Output the (X, Y) coordinate of the center of the cell containing the given text.  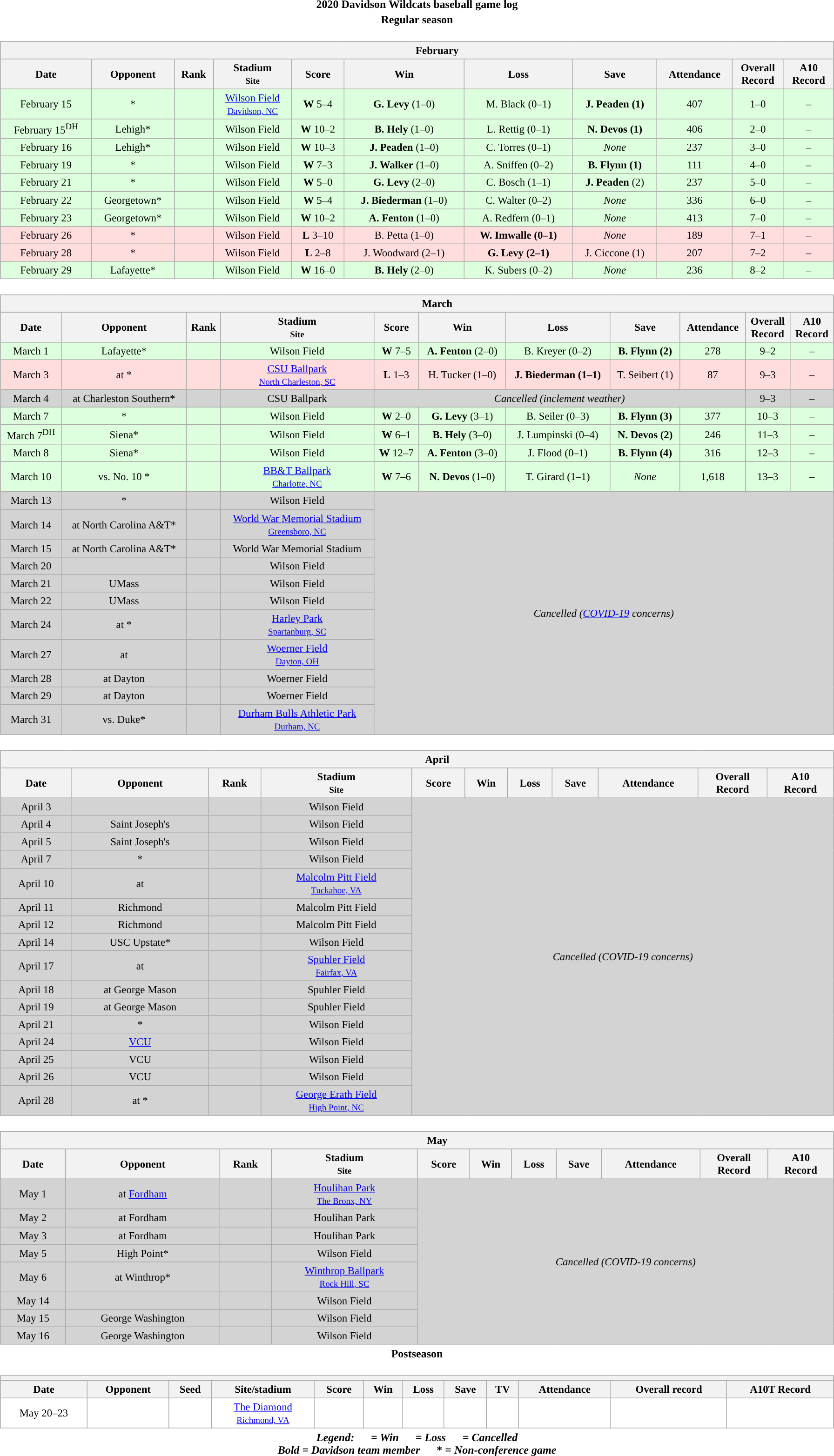
April 17 (36, 966)
The DiamondRichmond, VA (263, 1413)
Harley ParkSpartanburg, SC (297, 624)
B. Flynn (3) (645, 416)
N. Devos (1–0) (462, 477)
March 27 (31, 655)
at Charleston Southern* (124, 399)
G. Levy (3–1) (462, 416)
J. Flood (0–1) (558, 453)
Malcolm Pitt FieldTuckahoe, VA (336, 883)
March 10 (31, 477)
B. Seiler (0–3) (558, 416)
April 21 (36, 1024)
246 (713, 434)
L 1–3 (397, 375)
February 28 (46, 253)
March 14 (31, 525)
7–1 (758, 235)
J. Lumpinski (0–4) (558, 434)
George Erath FieldHigh Point, NC (336, 1101)
7–0 (758, 218)
J. Woodward (2–1) (404, 253)
A. Fenton (3–0) (462, 453)
Site/stadium (263, 1389)
B. Hely (2–0) (404, 270)
C. Walter (0–2) (518, 200)
May 14 (33, 1301)
May 5 (33, 1253)
W 6–1 (397, 434)
1–0 (758, 104)
April (417, 759)
W 16–0 (318, 270)
April 24 (36, 1042)
April 19 (36, 1007)
13–3 (767, 477)
J. Biederman (1–0) (404, 200)
A. Fenton (2–0) (462, 351)
March 13 (31, 501)
April 10 (36, 883)
March 1 (31, 351)
5–0 (758, 182)
May 15 (33, 1318)
W 7–3 (318, 165)
March 22 (31, 601)
April 4 (36, 824)
L. Rettig (0–1) (518, 129)
278 (713, 351)
March 28 (31, 678)
B. Flynn (1) (615, 165)
316 (713, 453)
2–0 (758, 129)
B. Petta (1–0) (404, 235)
CSU Ballpark (297, 399)
High Point* (142, 1253)
February 21 (46, 182)
G. Levy (1–0) (404, 104)
February 23 (46, 218)
J. Peaden (1–0) (404, 147)
April 25 (36, 1059)
vs. No. 10 * (124, 477)
Winthrop BallparkRock Hill, SC (344, 1276)
March 29 (31, 696)
W 10–3 (318, 147)
April 26 (36, 1077)
CSU BallparkNorth Charleston, SC (297, 375)
377 (713, 416)
T. Girard (1–1) (558, 477)
L 2–8 (318, 253)
March 21 (31, 583)
J. Ciccone (1) (615, 253)
March 3 (31, 375)
A10T Record (780, 1389)
February 16 (46, 147)
236 (694, 270)
A. Sniffen (0–2) (518, 165)
189 (694, 235)
March 15 (31, 548)
April 5 (36, 842)
May 1 (33, 1195)
N. Devos (1) (615, 129)
M. Black (0–1) (518, 104)
Cancelled (inclement weather) (559, 399)
March 4 (31, 399)
K. Subers (0–2) (518, 270)
at Winthrop* (142, 1276)
February 15DH (46, 129)
February 26 (46, 235)
April 11 (36, 907)
G. Levy (2–1) (518, 253)
April 3 (36, 807)
Seed (190, 1389)
H. Tucker (1–0) (462, 375)
C. Bosch (1–1) (518, 182)
W 12–7 (397, 453)
TV (503, 1389)
Overall record (669, 1389)
February 19 (46, 165)
8–2 (758, 270)
12–3 (767, 453)
T. Seibert (1) (645, 375)
N. Devos (2) (645, 434)
April 7 (36, 859)
March 7DH (31, 434)
April 12 (36, 924)
May 6 (33, 1276)
11–3 (767, 434)
March 20 (31, 566)
W 7–6 (397, 477)
BB&T BallparkCharlotte, NC (297, 477)
4–0 (758, 165)
J. Walker (1–0) (404, 165)
A. Fenton (1–0) (404, 218)
A. Redfern (0–1) (518, 218)
B. Flynn (4) (645, 453)
W 5–0 (318, 182)
May (417, 1141)
L 3–10 (318, 235)
May 2 (33, 1218)
7–2 (758, 253)
407 (694, 104)
March 31 (31, 719)
J. Peaden (1) (615, 104)
April 14 (36, 942)
May 3 (33, 1236)
1,618 (713, 477)
W 2–0 (397, 416)
C. Torres (0–1) (518, 147)
10–3 (767, 416)
B. Hely (3–0) (462, 434)
111 (694, 165)
March (417, 303)
207 (694, 253)
87 (713, 375)
March 24 (31, 624)
World War Memorial StadiumGreensboro, NC (297, 525)
May 20–23 (44, 1413)
Spuhler FieldFairfax, VA (336, 966)
USC Upstate* (140, 942)
J. Peaden (2) (615, 182)
February 29 (46, 270)
B. Flynn (2) (645, 351)
413 (694, 218)
February 15 (46, 104)
G. Levy (2–0) (404, 182)
May 16 (33, 1336)
March 8 (31, 453)
February 22 (46, 200)
336 (694, 200)
3–0 (758, 147)
Wilson FieldDavidson, NC (252, 104)
February (417, 50)
B. Hely (1–0) (404, 129)
6–0 (758, 200)
March 7 (31, 416)
vs. Duke* (124, 719)
J. Biederman (1–1) (558, 375)
W 7–5 (397, 351)
April 28 (36, 1101)
B. Kreyer (0–2) (558, 351)
Houlihan ParkThe Bronx, NY (344, 1195)
World War Memorial Stadium (297, 548)
9–2 (767, 351)
406 (694, 129)
W. Imwalle (0–1) (518, 235)
Woerner FieldDayton, OH (297, 655)
April 18 (36, 989)
Durham Bulls Athletic ParkDurham, NC (297, 719)
